Pinpoint the cell where the given text exists, returning its [X, Y] midpoint coordinate. 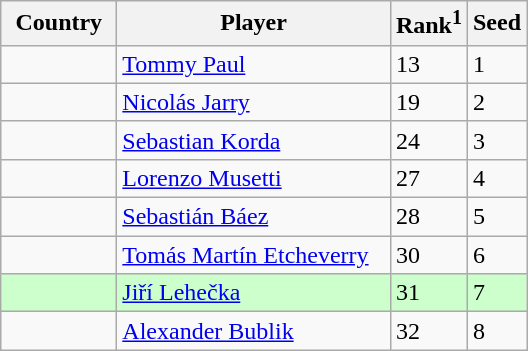
28 [428, 217]
6 [496, 255]
24 [428, 140]
30 [428, 255]
1 [496, 64]
Sebastian Korda [254, 140]
Seed [496, 24]
4 [496, 178]
13 [428, 64]
5 [496, 217]
Country [59, 24]
Player [254, 24]
Rank1 [428, 24]
7 [496, 293]
32 [428, 331]
31 [428, 293]
Alexander Bublik [254, 331]
Jiří Lehečka [254, 293]
Lorenzo Musetti [254, 178]
Tommy Paul [254, 64]
19 [428, 102]
2 [496, 102]
8 [496, 331]
27 [428, 178]
Sebastián Báez [254, 217]
3 [496, 140]
Nicolás Jarry [254, 102]
Tomás Martín Etcheverry [254, 255]
